Provide the (X, Y) coordinate of the cell's center where the given text is located.  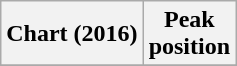
Chart (2016) (72, 34)
Peakposition (189, 34)
